Return (X, Y) of the center of cell containing provided text 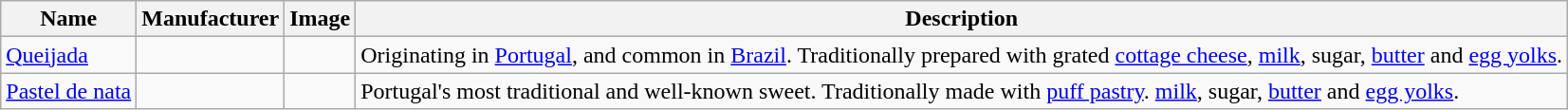
Image (321, 19)
Originating in Portugal, and common in Brazil. Traditionally prepared with grated cottage cheese, milk, sugar, butter and egg yolks. (962, 55)
Pastel de nata (68, 91)
Queijada (68, 55)
Manufacturer (211, 19)
Description (962, 19)
Name (68, 19)
Portugal's most traditional and well-known sweet. Traditionally made with puff pastry. milk, sugar, butter and egg yolks. (962, 91)
